For the text-containing cell, return its midpoint in (X, Y) coordinate format. 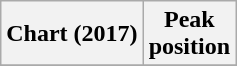
Chart (2017) (72, 34)
Peakposition (189, 34)
